Return the [X, Y] coordinate for the center point of the cell that contains the specified text.  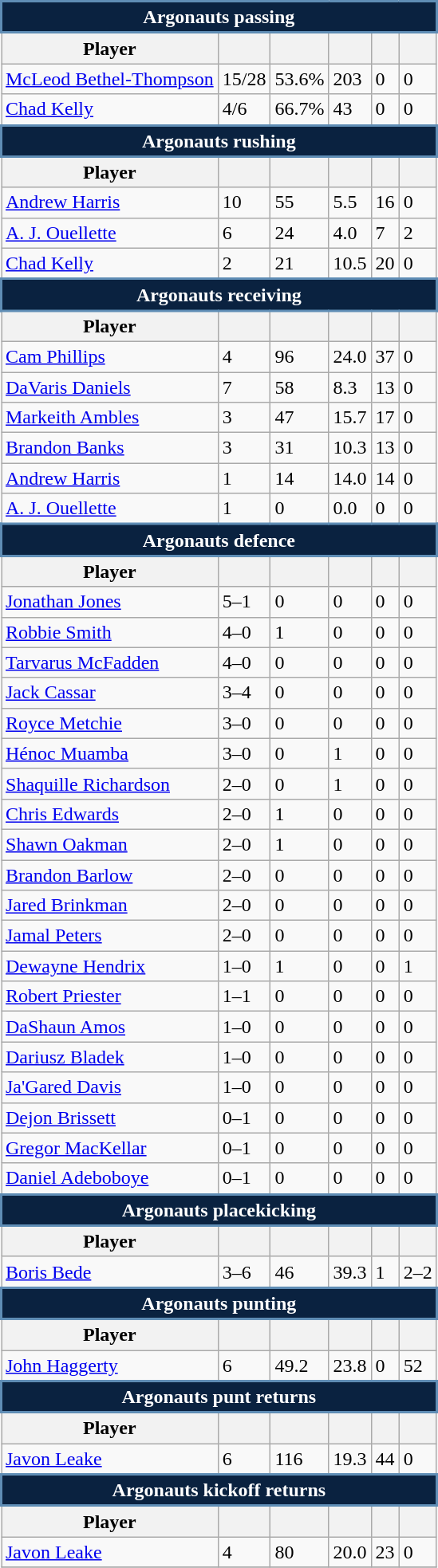
Argonauts rushing [219, 141]
Boris Bede [110, 1272]
Cam Phillips [110, 356]
Argonauts passing [219, 18]
23 [385, 1552]
20.0 [349, 1552]
16 [385, 202]
Argonauts punt returns [219, 1397]
Brandon Banks [110, 448]
Ja'Gared Davis [110, 1087]
23.8 [349, 1366]
66.7% [300, 110]
24 [300, 233]
0.0 [349, 509]
5.5 [349, 202]
53.6% [300, 79]
19.3 [349, 1459]
4.0 [349, 233]
Gregor MacKellar [110, 1148]
96 [300, 356]
10.3 [349, 448]
37 [385, 356]
20 [385, 263]
10.5 [349, 263]
Chris Edwards [110, 814]
Dewayne Hendrix [110, 966]
31 [300, 448]
21 [300, 263]
Daniel Adeboboye [110, 1178]
58 [300, 387]
17 [385, 418]
1–1 [244, 996]
Jared Brinkman [110, 906]
39.3 [349, 1272]
80 [300, 1552]
Argonauts receiving [219, 295]
Robbie Smith [110, 632]
Argonauts kickoff returns [219, 1491]
Argonauts placekicking [219, 1210]
Shawn Oakman [110, 844]
4/6 [244, 110]
15/28 [244, 79]
46 [300, 1272]
Hénoc Muamba [110, 753]
McLeod Bethel-Thompson [110, 79]
3–6 [244, 1272]
DaVaris Daniels [110, 387]
Royce Metchie [110, 723]
Brandon Barlow [110, 874]
Argonauts defence [219, 540]
Markeith Ambles [110, 418]
3–4 [244, 693]
Dejon Brissett [110, 1118]
55 [300, 202]
10 [244, 202]
8.3 [349, 387]
14.0 [349, 478]
Robert Priester [110, 996]
49.2 [300, 1366]
43 [349, 110]
John Haggerty [110, 1366]
Jack Cassar [110, 693]
15.7 [349, 418]
52 [418, 1366]
116 [300, 1459]
DaShaun Amos [110, 1027]
Jamal Peters [110, 936]
5–1 [244, 602]
24.0 [349, 356]
Dariusz Bladek [110, 1057]
203 [349, 79]
2–2 [418, 1272]
44 [385, 1459]
Shaquille Richardson [110, 784]
47 [300, 418]
Jonathan Jones [110, 602]
Tarvarus McFadden [110, 662]
Argonauts punting [219, 1303]
